Extract the [X, Y] coordinate from the center of the cell holding the provided text.  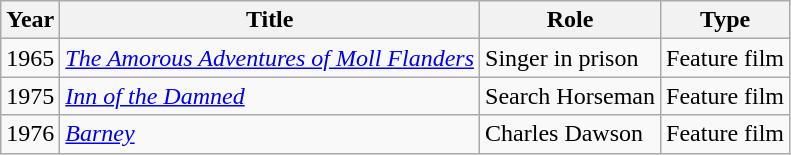
Singer in prison [570, 58]
Charles Dawson [570, 134]
1975 [30, 96]
1976 [30, 134]
Search Horseman [570, 96]
The Amorous Adventures of Moll Flanders [270, 58]
Role [570, 20]
Year [30, 20]
Inn of the Damned [270, 96]
1965 [30, 58]
Barney [270, 134]
Title [270, 20]
Type [726, 20]
